Determine the [x, y] coordinate at the center of the cell enclosing the given text.  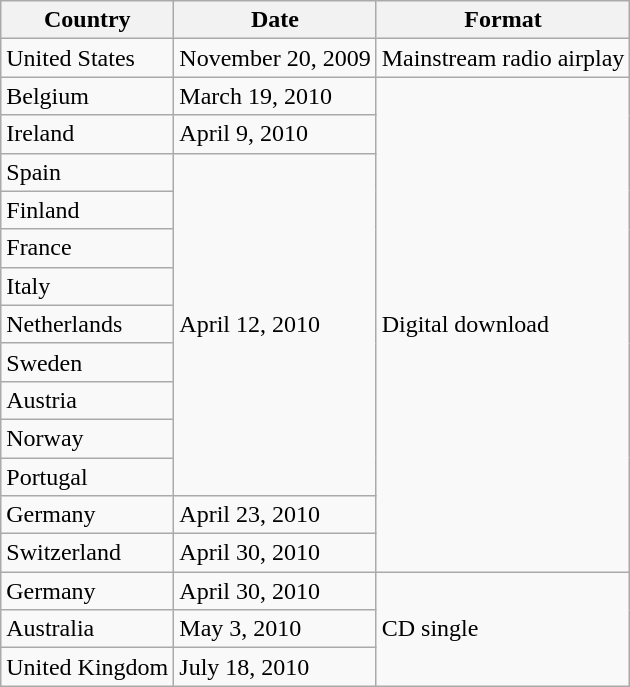
April 23, 2010 [275, 515]
May 3, 2010 [275, 629]
United States [88, 58]
Ireland [88, 134]
Spain [88, 172]
CD single [503, 629]
Belgium [88, 96]
April 9, 2010 [275, 134]
Norway [88, 438]
Sweden [88, 362]
July 18, 2010 [275, 667]
Italy [88, 286]
United Kingdom [88, 667]
Country [88, 20]
Portugal [88, 477]
Australia [88, 629]
April 12, 2010 [275, 324]
Switzerland [88, 553]
Mainstream radio airplay [503, 58]
Date [275, 20]
Austria [88, 400]
November 20, 2009 [275, 58]
France [88, 248]
Finland [88, 210]
Format [503, 20]
Digital download [503, 324]
Netherlands [88, 324]
March 19, 2010 [275, 96]
